Return (X, Y) of the center of cell containing provided text 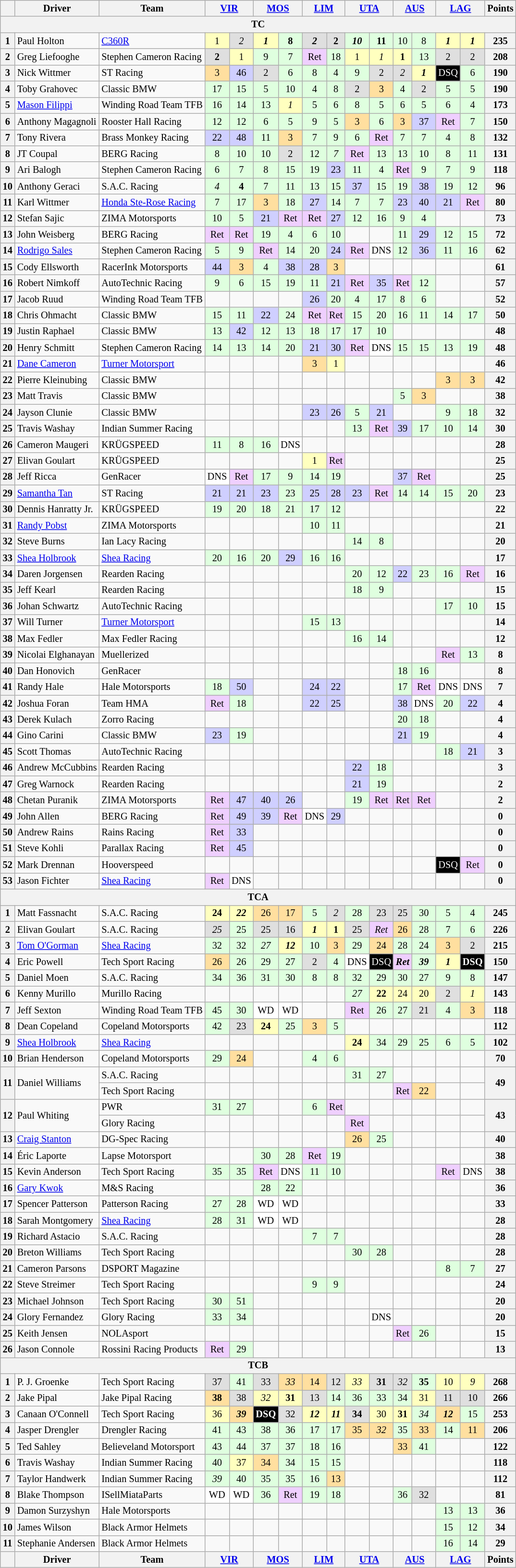
Andrew Rains (57, 832)
Drengler Racing (152, 1430)
Daren Jorgensen (57, 574)
C360R (152, 41)
Brian Henderson (57, 1059)
Stefan Sajic (57, 218)
57 (500, 283)
Ted Sahley (57, 1447)
Brass Monkey Racing (152, 138)
96 (500, 186)
Max Fedler (57, 639)
Believeland Motorsport (152, 1447)
Matt Travis (57, 396)
Blake Thompson (57, 1495)
Michael Johnson (57, 1301)
Justin Raphael (57, 331)
Max Fedler Racing (152, 639)
173 (500, 105)
Taylor Handwerk (57, 1479)
147 (500, 978)
Muellerized (152, 655)
Parallax Racing (152, 848)
Jake Pipal Racing (152, 1398)
Team HMA (152, 703)
Anthony Geraci (57, 186)
Jason Fichter (57, 881)
TCA (258, 897)
208 (500, 57)
Johan Schwartz (57, 606)
James Wilson (57, 1527)
Daniel Moen (57, 978)
Jake Pipal (57, 1398)
253 (500, 1414)
Jayson Clunie (57, 412)
Honda Ste-Rose Racing (152, 202)
Hooverspeed (152, 865)
226 (500, 929)
Dane Cameron (57, 364)
Randy Hale (57, 687)
206 (500, 1430)
Nicolai Elghanayan (57, 655)
Jasper Drengler (57, 1430)
Keith Jensen (57, 1333)
TCB (258, 1365)
Pierre Kleinubing (57, 380)
Patterson Racing (152, 1204)
Zorro Racing (152, 719)
Ari Balogh (57, 170)
John Allen (57, 816)
Gary Kwok (57, 1188)
Samantha Tan (57, 493)
Steve Kohli (57, 848)
Mark Drennan (57, 865)
Breton Williams (57, 1253)
Paul Whiting (57, 1115)
215 (500, 945)
Tony Rivera (57, 138)
131 (500, 154)
81 (500, 1495)
Rodrigo Sales (57, 251)
Gino Carini (57, 736)
70 (500, 1059)
Jacob Ruud (57, 299)
143 (500, 994)
Kenny Murillo (57, 994)
M&S Racing (152, 1188)
Rooster Hall Racing (152, 121)
Robert Nimkoff (57, 283)
268 (500, 1382)
266 (500, 1398)
Scott Thomas (57, 752)
Derek Kulach (57, 719)
Chetan Puranik (57, 800)
PWR (152, 1107)
Will Turner (57, 622)
Dennis Hanratty Jr. (57, 509)
Paul Holton (57, 41)
Dean Copeland (57, 1026)
Karl Wittmer (57, 202)
245 (500, 913)
Canaan O'Connell (57, 1414)
JT Coupal (57, 154)
RacerInk Motorsports (152, 267)
Stephanie Andersen (57, 1544)
Lapse Motorsport (152, 1156)
Joshua Foran (57, 703)
Steve Burns (57, 542)
Andrew McCubbins (57, 768)
Spencer Patterson (57, 1204)
Damon Surzyshyn (57, 1511)
Dan Honovich (57, 671)
Tom O'Gorman (57, 945)
235 (500, 41)
Rossini Racing Products (152, 1350)
102 (500, 1042)
Craig Stanton (57, 1139)
80 (500, 202)
NOLAsport (152, 1333)
Cameron Parsons (57, 1269)
Daniel Williams (57, 1083)
Jason Connole (57, 1350)
Mason Filippi (57, 105)
72 (500, 235)
DSPORT Magazine (152, 1269)
Greg Liefooghe (57, 57)
Richard Astacio (57, 1236)
Kevin Anderson (57, 1172)
Éric Laporte (57, 1156)
Randy Pobst (57, 525)
P. J. Groenke (57, 1382)
Henry Schmitt (57, 348)
ISellMiataParts (152, 1495)
Jeff Sexton (57, 1010)
Jeff Ricca (57, 477)
Jeff Kearl (57, 590)
73 (500, 218)
Matt Fassnacht (57, 913)
Cameron Maugeri (57, 445)
53 (8, 881)
DG-Spec Racing (152, 1139)
Glory Fernandez (57, 1317)
Eric Powell (57, 962)
Greg Warnock (57, 784)
62 (500, 251)
Steve Streimer (57, 1285)
122 (500, 1447)
Murillo Racing (152, 994)
Toby Grahovec (57, 89)
132 (500, 138)
Ian Lacy Racing (152, 542)
John Weisberg (57, 235)
61 (500, 267)
Nick Wittmer (57, 73)
Cody Ellsworth (57, 267)
TC (258, 24)
Sarah Montgomery (57, 1220)
Anthony Magagnoli (57, 121)
Chris Ohmacht (57, 315)
Rains Racing (152, 832)
